Output the (x, y) coordinate of the center of the cell containing the given text.  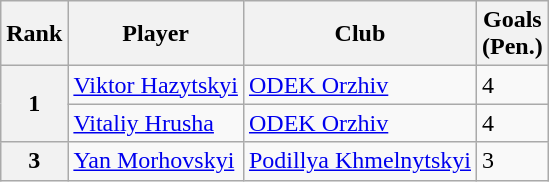
Goals(Pen.) (513, 34)
1 (34, 104)
Viktor Hazytskyi (156, 85)
Club (360, 34)
Yan Morhovskyi (156, 161)
Podillya Khmelnytskyi (360, 161)
Vitaliy Hrusha (156, 123)
Rank (34, 34)
Player (156, 34)
